Scan for the cell matching the given text and deliver its [X, Y] coordinate at center. 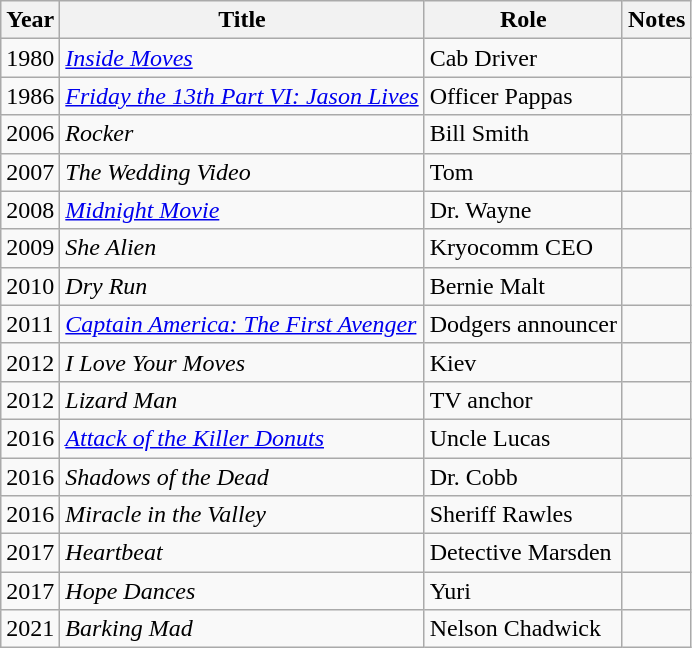
Year [30, 20]
Tom [523, 172]
Bill Smith [523, 134]
Dodgers announcer [523, 324]
2008 [30, 210]
Kryocomm CEO [523, 248]
Cab Driver [523, 58]
Dry Run [242, 286]
Yuri [523, 591]
Sheriff Rawles [523, 515]
2011 [30, 324]
Miracle in the Valley [242, 515]
1986 [30, 96]
Title [242, 20]
I Love Your Moves [242, 362]
Attack of the Killer Donuts [242, 438]
1980 [30, 58]
2021 [30, 629]
2007 [30, 172]
Rocker [242, 134]
Uncle Lucas [523, 438]
2009 [30, 248]
Heartbeat [242, 553]
Detective Marsden [523, 553]
Nelson Chadwick [523, 629]
Notes [656, 20]
TV anchor [523, 400]
Role [523, 20]
Dr. Wayne [523, 210]
2010 [30, 286]
2006 [30, 134]
Bernie Malt [523, 286]
Lizard Man [242, 400]
Midnight Movie [242, 210]
She Alien [242, 248]
Dr. Cobb [523, 477]
Friday the 13th Part VI: Jason Lives [242, 96]
The Wedding Video [242, 172]
Captain America: The First Avenger [242, 324]
Barking Mad [242, 629]
Shadows of the Dead [242, 477]
Hope Dances [242, 591]
Kiev [523, 362]
Officer Pappas [523, 96]
Inside Moves [242, 58]
